Determine the [X, Y] coordinate at the center of the cell enclosing the given text.  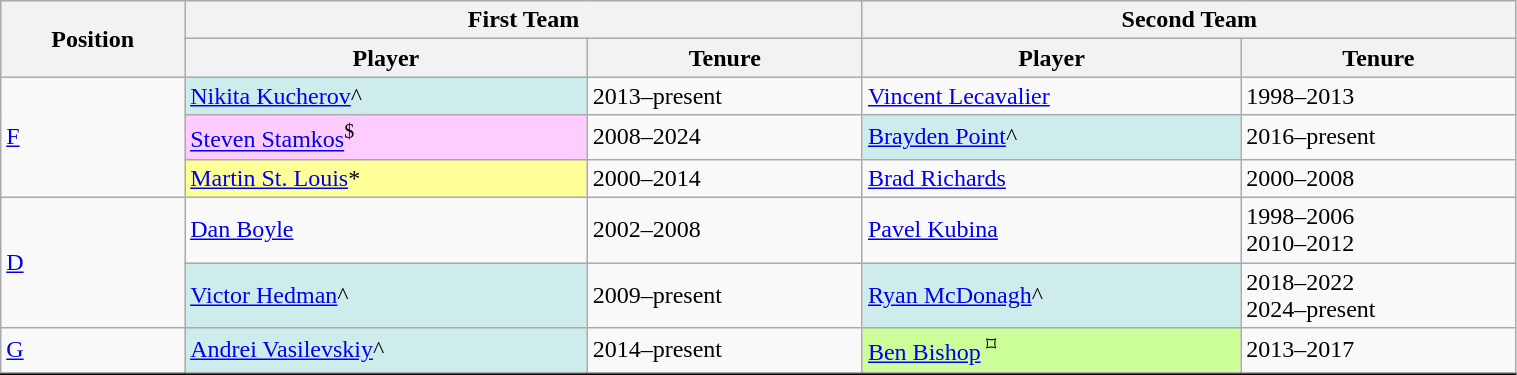
G [93, 350]
2008–2024 [724, 138]
Dan Boyle [386, 230]
Brayden Point^ [1051, 138]
First Team [524, 20]
2013–2017 [1378, 350]
Andrei Vasilevskiy^ [386, 350]
2000–2008 [1378, 178]
Ryan McDonagh^ [1051, 296]
Pavel Kubina [1051, 230]
2013–present [724, 96]
Martin St. Louis* [386, 178]
2000–2014 [724, 178]
Victor Hedman^ [386, 296]
1998–20062010–2012 [1378, 230]
Ben Bishop ⌑ [1051, 350]
2009–present [724, 296]
F [93, 138]
Vincent Lecavalier [1051, 96]
Nikita Kucherov^ [386, 96]
2014–present [724, 350]
Steven Stamkos$ [386, 138]
2016–present [1378, 138]
1998–2013 [1378, 96]
Position [93, 39]
2018–20222024–present [1378, 296]
Second Team [1189, 20]
2002–2008 [724, 230]
Brad Richards [1051, 178]
D [93, 263]
